Return the [X, Y] coordinate for the center point of the cell that contains the specified text.  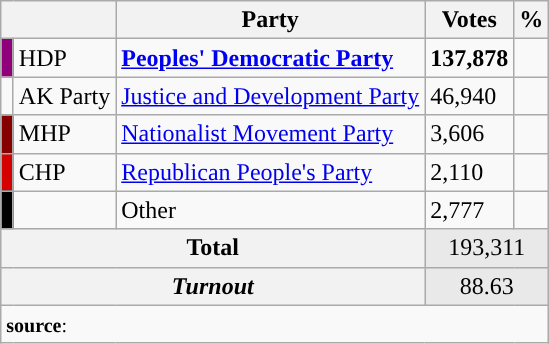
MHP [64, 134]
Justice and Development Party [270, 96]
CHP [64, 172]
2,777 [470, 210]
Other [270, 210]
193,311 [487, 248]
source: [275, 324]
Republican People's Party [270, 172]
AK Party [64, 96]
Total [213, 248]
Nationalist Movement Party [270, 134]
Party [270, 20]
2,110 [470, 172]
46,940 [470, 96]
3,606 [470, 134]
% [532, 20]
HDP [64, 58]
Votes [470, 20]
Peoples' Democratic Party [270, 58]
137,878 [470, 58]
88.63 [487, 286]
Turnout [213, 286]
